Return [X, Y] of the center of cell containing provided text 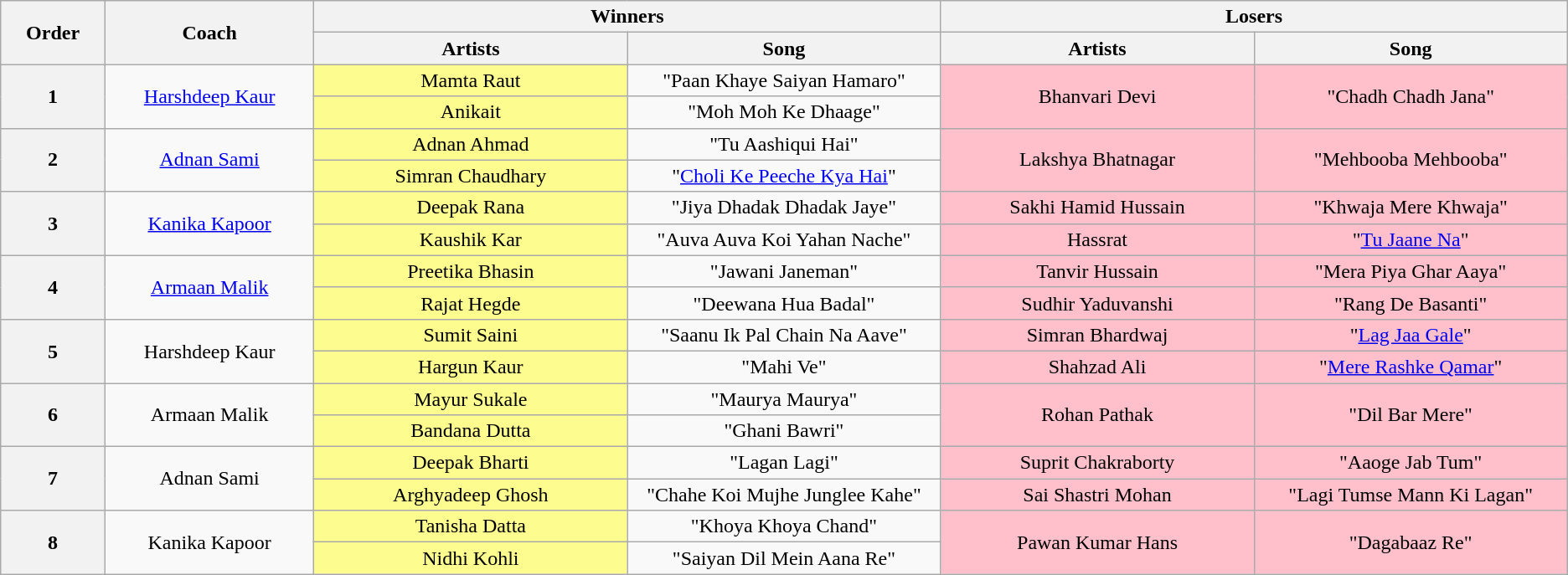
"Rang De Basanti" [1411, 303]
Bandana Dutta [471, 431]
"Mera Piya Ghar Aaya" [1411, 271]
"Auva Auva Koi Yahan Nache" [784, 239]
Sudhir Yaduvanshi [1097, 303]
Hassrat [1097, 239]
"Khwaja Mere Khwaja" [1411, 208]
Sumit Saini [471, 335]
8 [54, 542]
"Lagi Tumse Mann Ki Lagan" [1411, 495]
"Khoya Khoya Chand" [784, 526]
"Saanu Ik Pal Chain Na Aave" [784, 335]
Coach [209, 33]
Suprit Chakraborty [1097, 463]
Order [54, 33]
3 [54, 223]
Losers [1254, 17]
Arghyadeep Ghosh [471, 495]
"Mehbooba Mehbooba" [1411, 160]
"Choli Ke Peeche Kya Hai" [784, 176]
"Lagan Lagi" [784, 463]
Shahzad Ali [1097, 367]
"Ghani Bawri" [784, 431]
"Chadh Chadh Jana" [1411, 96]
Tanisha Datta [471, 526]
"Dil Bar Mere" [1411, 415]
Hargun Kaur [471, 367]
Lakshya Bhatnagar [1097, 160]
Kaushik Kar [471, 239]
Adnan Ahmad [471, 144]
4 [54, 287]
Pawan Kumar Hans [1097, 542]
Preetika Bhasin [471, 271]
"Jiya Dhadak Dhadak Jaye" [784, 208]
Mamta Raut [471, 80]
Simran Chaudhary [471, 176]
"Maurya Maurya" [784, 399]
1 [54, 96]
"Paan Khaye Saiyan Hamaro" [784, 80]
Sai Shastri Mohan [1097, 495]
Rajat Hegde [471, 303]
2 [54, 160]
7 [54, 479]
"Aaoge Jab Tum" [1411, 463]
"Lag Jaa Gale" [1411, 335]
Bhanvari Devi [1097, 96]
"Deewana Hua Badal" [784, 303]
Deepak Rana [471, 208]
"Jawani Janeman" [784, 271]
Sakhi Hamid Hussain [1097, 208]
Deepak Bharti [471, 463]
6 [54, 415]
Mayur Sukale [471, 399]
Nidhi Kohli [471, 558]
Tanvir Hussain [1097, 271]
"Saiyan Dil Mein Aana Re" [784, 558]
Winners [627, 17]
"Mahi Ve" [784, 367]
Rohan Pathak [1097, 415]
"Dagabaaz Re" [1411, 542]
"Moh Moh Ke Dhaage" [784, 112]
Simran Bhardwaj [1097, 335]
"Chahe Koi Mujhe Junglee Kahe" [784, 495]
"Tu Jaane Na" [1411, 239]
"Mere Rashke Qamar" [1411, 367]
"Tu Aashiqui Hai" [784, 144]
Anikait [471, 112]
5 [54, 351]
